From the cell containing the given text, extract its center point as (X, Y) coordinate. 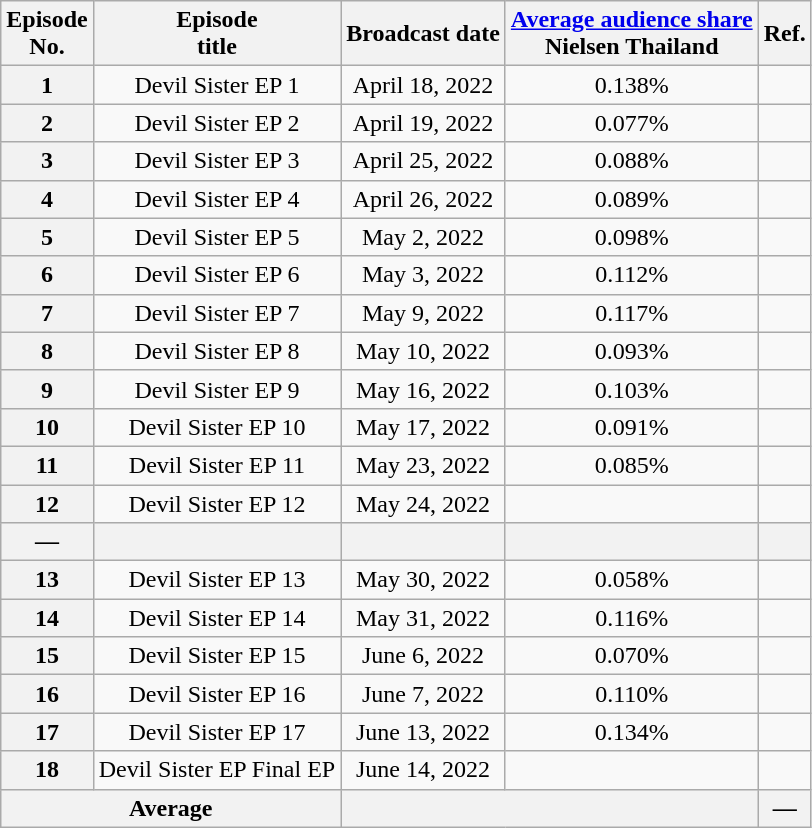
April 18, 2022 (424, 85)
Devil Sister EP 12 (217, 503)
June 13, 2022 (424, 732)
Devil Sister EP 11 (217, 465)
May 9, 2022 (424, 313)
May 24, 2022 (424, 503)
9 (47, 389)
Devil Sister EP 6 (217, 275)
0.110% (632, 694)
April 25, 2022 (424, 161)
Devil Sister EP Final EP (217, 770)
Devil Sister EP 17 (217, 732)
May 10, 2022 (424, 351)
12 (47, 503)
Devil Sister EP 9 (217, 389)
4 (47, 199)
0.103% (632, 389)
May 2, 2022 (424, 237)
0.089% (632, 199)
0.058% (632, 580)
May 3, 2022 (424, 275)
0.116% (632, 618)
June 7, 2022 (424, 694)
0.091% (632, 427)
April 19, 2022 (424, 123)
Episodetitle (217, 34)
0.138% (632, 85)
1 (47, 85)
Devil Sister EP 13 (217, 580)
Devil Sister EP 15 (217, 656)
Devil Sister EP 3 (217, 161)
Average audience shareNielsen Thailand (632, 34)
13 (47, 580)
6 (47, 275)
3 (47, 161)
Broadcast date (424, 34)
Devil Sister EP 14 (217, 618)
Devil Sister EP 1 (217, 85)
Devil Sister EP 4 (217, 199)
Devil Sister EP 7 (217, 313)
0.070% (632, 656)
Devil Sister EP 16 (217, 694)
0.117% (632, 313)
14 (47, 618)
17 (47, 732)
May 17, 2022 (424, 427)
Devil Sister EP 2 (217, 123)
18 (47, 770)
0.134% (632, 732)
0.088% (632, 161)
May 16, 2022 (424, 389)
Devil Sister EP 10 (217, 427)
April 26, 2022 (424, 199)
0.098% (632, 237)
16 (47, 694)
June 6, 2022 (424, 656)
EpisodeNo. (47, 34)
2 (47, 123)
May 31, 2022 (424, 618)
0.093% (632, 351)
Average (171, 808)
7 (47, 313)
0.112% (632, 275)
10 (47, 427)
May 23, 2022 (424, 465)
0.077% (632, 123)
Devil Sister EP 8 (217, 351)
8 (47, 351)
June 14, 2022 (424, 770)
5 (47, 237)
11 (47, 465)
Devil Sister EP 5 (217, 237)
Ref. (784, 34)
15 (47, 656)
May 30, 2022 (424, 580)
0.085% (632, 465)
